Find where the given text appears and provide that cell's center as [X, Y] coordinate. 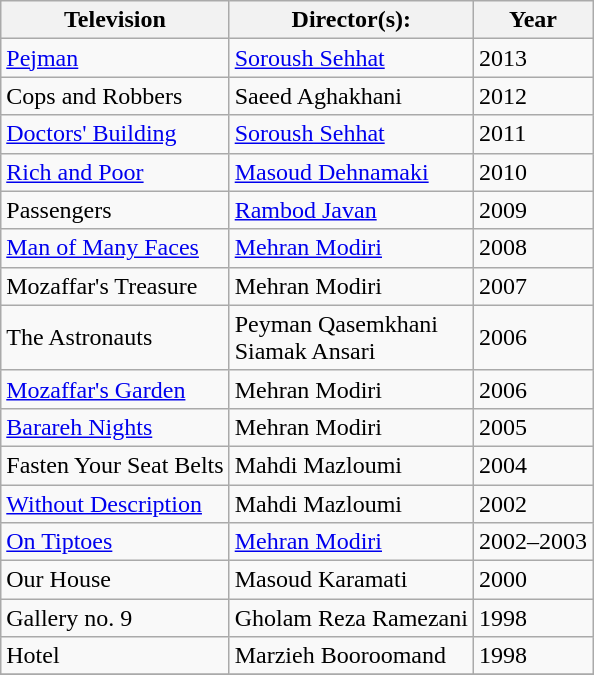
2005 [532, 427]
2007 [532, 286]
2011 [532, 134]
Rambod Javan [351, 210]
2002–2003 [532, 542]
Rich and Poor [115, 172]
Masoud Karamati [351, 580]
Gallery no. 9 [115, 618]
Man of Many Faces [115, 248]
2010 [532, 172]
2012 [532, 96]
Year [532, 20]
2004 [532, 465]
Director(s): [351, 20]
2009 [532, 210]
Pejman [115, 58]
Saeed Aghakhani [351, 96]
Television [115, 20]
Peyman QasemkhaniSiamak Ansari [351, 338]
Gholam Reza Ramezani [351, 618]
Passengers [115, 210]
2008 [532, 248]
Our House [115, 580]
Mozaffar's Treasure [115, 286]
Without Description [115, 503]
Barareh Nights [115, 427]
2002 [532, 503]
Mozaffar's Garden [115, 389]
2013 [532, 58]
Masoud Dehnamaki [351, 172]
Fasten Your Seat Belts [115, 465]
Doctors' Building [115, 134]
The Astronauts [115, 338]
On Tiptoes [115, 542]
Cops and Robbers [115, 96]
Marzieh Booroomand [351, 656]
2000 [532, 580]
Hotel [115, 656]
